From the cell containing the given text, extract its center point as [X, Y] coordinate. 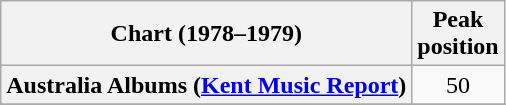
Chart (1978–1979) [206, 34]
Peakposition [458, 34]
Australia Albums (Kent Music Report) [206, 85]
50 [458, 85]
